Pinpoint the cell where the given text exists, returning its [x, y] midpoint coordinate. 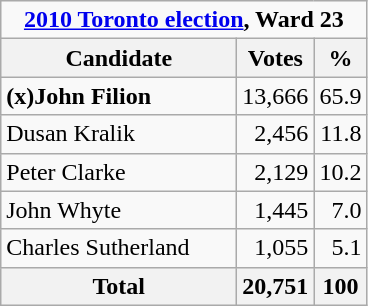
Charles Sutherland [119, 248]
5.1 [340, 248]
Total [119, 286]
Peter Clarke [119, 172]
2,129 [276, 172]
(x)John Filion [119, 96]
Dusan Kralik [119, 134]
1,055 [276, 248]
20,751 [276, 286]
10.2 [340, 172]
Votes [276, 58]
65.9 [340, 96]
11.8 [340, 134]
John Whyte [119, 210]
7.0 [340, 210]
100 [340, 286]
13,666 [276, 96]
% [340, 58]
2,456 [276, 134]
2010 Toronto election, Ward 23 [184, 20]
Candidate [119, 58]
1,445 [276, 210]
